Search for the cell housing the specified text and yield its [X, Y] center coordinate. 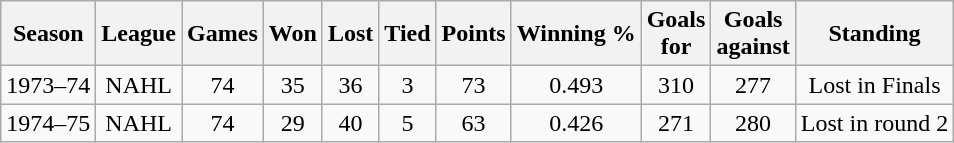
Goalsfor [676, 34]
Tied [408, 34]
5 [408, 123]
Standing [874, 34]
Won [292, 34]
36 [350, 85]
Lost [350, 34]
Games [223, 34]
280 [753, 123]
63 [474, 123]
3 [408, 85]
35 [292, 85]
40 [350, 123]
Points [474, 34]
Season [48, 34]
League [139, 34]
73 [474, 85]
Lost in round 2 [874, 123]
0.493 [576, 85]
1973–74 [48, 85]
0.426 [576, 123]
271 [676, 123]
Lost in Finals [874, 85]
29 [292, 123]
277 [753, 85]
310 [676, 85]
Goalsagainst [753, 34]
1974–75 [48, 123]
Winning % [576, 34]
